Return [X, Y] of the center of cell containing provided text 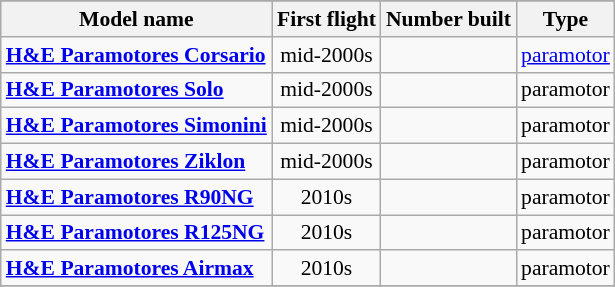
H&E Paramotores Solo [136, 90]
H&E Paramotores Airmax [136, 269]
Model name [136, 19]
H&E Paramotores R125NG [136, 233]
H&E Paramotores R90NG [136, 197]
First flight [326, 19]
Type [566, 19]
H&E Paramotores Corsario [136, 55]
H&E Paramotores Ziklon [136, 162]
Number built [448, 19]
H&E Paramotores Simonini [136, 126]
